Return the (X, Y) coordinate for the center point of the cell that contains the specified text.  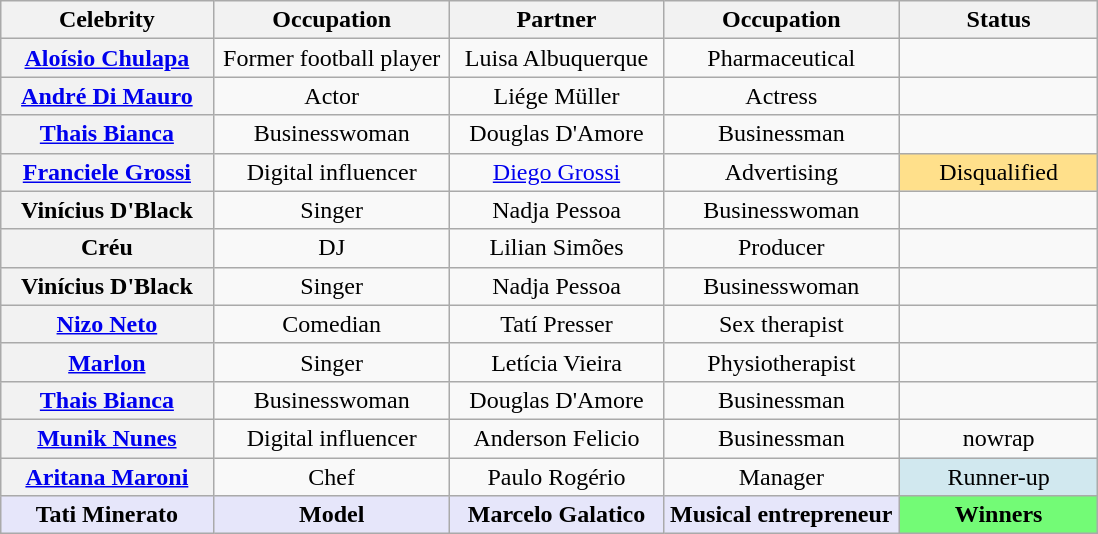
Marcelo Galatico (557, 515)
Runner-up (998, 477)
Former football player (332, 58)
Musical entrepreneur (781, 515)
Paulo Rogério (557, 477)
Actress (781, 96)
Tati Minerato (107, 515)
Partner (557, 20)
Aloísio Chulapa (107, 58)
André Di Mauro (107, 96)
Munik Nunes (107, 438)
DJ (332, 248)
Actor (332, 96)
Advertising (781, 172)
Créu (107, 248)
Producer (781, 248)
Celebrity (107, 20)
Status (998, 20)
Nizo Neto (107, 324)
Disqualified (998, 172)
Model (332, 515)
Franciele Grossi (107, 172)
Comedian (332, 324)
Physiotherapist (781, 362)
Aritana Maroni (107, 477)
Tatí Presser (557, 324)
Manager (781, 477)
Marlon (107, 362)
Winners (998, 515)
Pharmaceutical (781, 58)
Sex therapist (781, 324)
Anderson Felicio (557, 438)
nowrap (998, 438)
Diego Grossi (557, 172)
Liége Müller (557, 96)
Chef (332, 477)
Lilian Simões (557, 248)
Luisa Albuquerque (557, 58)
Letícia Vieira (557, 362)
